Extract the [x, y] coordinate from the center of the cell holding the provided text.  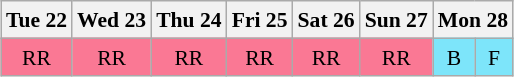
F [494, 56]
B [454, 56]
Fri 25 [260, 20]
Mon 28 [473, 20]
Wed 23 [112, 20]
Tue 22 [36, 20]
Thu 24 [189, 20]
Sat 26 [326, 20]
Sun 27 [396, 20]
